Return [X, Y] of the center of cell containing provided text 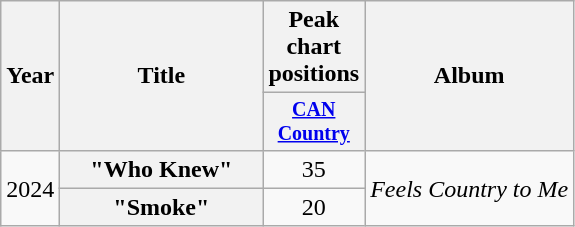
35 [314, 169]
2024 [30, 188]
Album [470, 76]
Feels Country to Me [470, 188]
Peak chart positions [314, 47]
CAN Country [314, 122]
Title [162, 76]
"Smoke" [162, 207]
Year [30, 76]
20 [314, 207]
"Who Knew" [162, 169]
